Pinpoint the cell where the given text exists, returning its (x, y) midpoint coordinate. 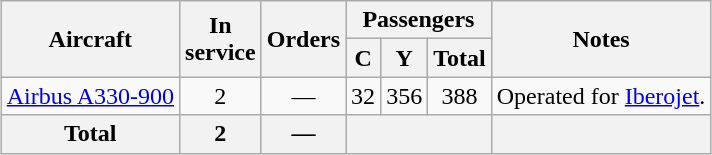
C (364, 58)
Notes (601, 39)
388 (460, 96)
Passengers (419, 20)
356 (404, 96)
Aircraft (90, 39)
Orders (303, 39)
Inservice (221, 39)
Operated for Iberojet. (601, 96)
Airbus A330-900 (90, 96)
Y (404, 58)
32 (364, 96)
